Pinpoint the cell where the given text exists, returning its (x, y) midpoint coordinate. 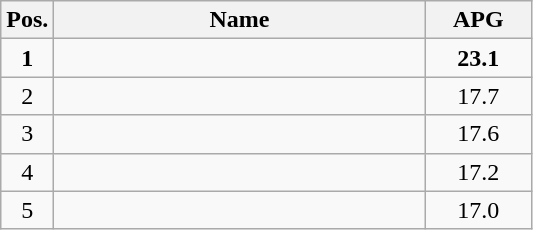
17.6 (478, 134)
1 (28, 58)
2 (28, 96)
3 (28, 134)
23.1 (478, 58)
Pos. (28, 20)
4 (28, 172)
17.0 (478, 210)
17.2 (478, 172)
Name (240, 20)
17.7 (478, 96)
5 (28, 210)
APG (478, 20)
